Capture the cell that displays the provided text and extract its (x, y) central coordinate. 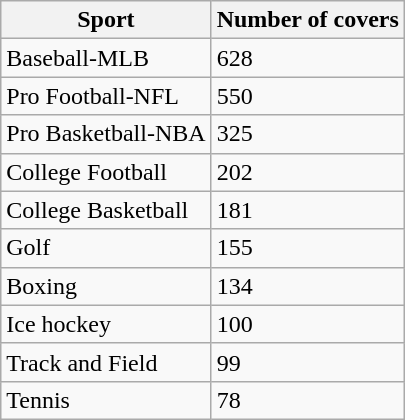
134 (308, 286)
Number of covers (308, 20)
Pro Basketball-NBA (106, 134)
155 (308, 248)
99 (308, 362)
Ice hockey (106, 324)
Baseball-MLB (106, 58)
Boxing (106, 286)
College Basketball (106, 210)
Tennis (106, 400)
202 (308, 172)
Sport (106, 20)
Track and Field (106, 362)
181 (308, 210)
550 (308, 96)
Pro Football-NFL (106, 96)
Golf (106, 248)
College Football (106, 172)
628 (308, 58)
325 (308, 134)
78 (308, 400)
100 (308, 324)
